Provide the (X, Y) coordinate of the cell's center where the given text is located.  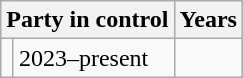
Years (208, 20)
2023–present (94, 58)
Party in control (88, 20)
